For the text-containing cell, return its midpoint in [X, Y] coordinate format. 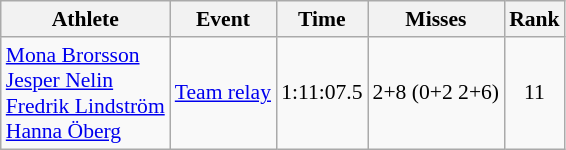
Mona BrorssonJesper NelinFredrik LindströmHanna Öberg [86, 93]
1:11:07.5 [322, 93]
Misses [436, 19]
Event [223, 19]
11 [534, 93]
Athlete [86, 19]
Time [322, 19]
Team relay [223, 93]
2+8 (0+2 2+6) [436, 93]
Rank [534, 19]
